Extract the (x, y) coordinate from the center of the cell holding the provided text.  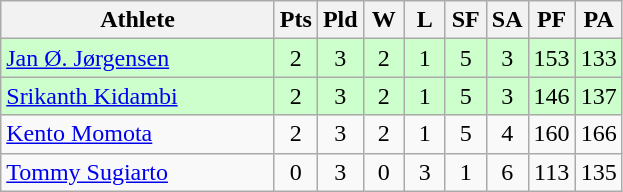
Athlete (138, 20)
Jan Ø. Jørgensen (138, 58)
135 (598, 172)
133 (598, 58)
L (424, 20)
137 (598, 96)
Srikanth Kidambi (138, 96)
113 (552, 172)
Kento Momota (138, 134)
PA (598, 20)
SA (507, 20)
160 (552, 134)
W (384, 20)
153 (552, 58)
Pts (296, 20)
6 (507, 172)
146 (552, 96)
Tommy Sugiarto (138, 172)
PF (552, 20)
166 (598, 134)
SF (466, 20)
4 (507, 134)
Pld (340, 20)
